From the cell containing the given text, extract its center point as [x, y] coordinate. 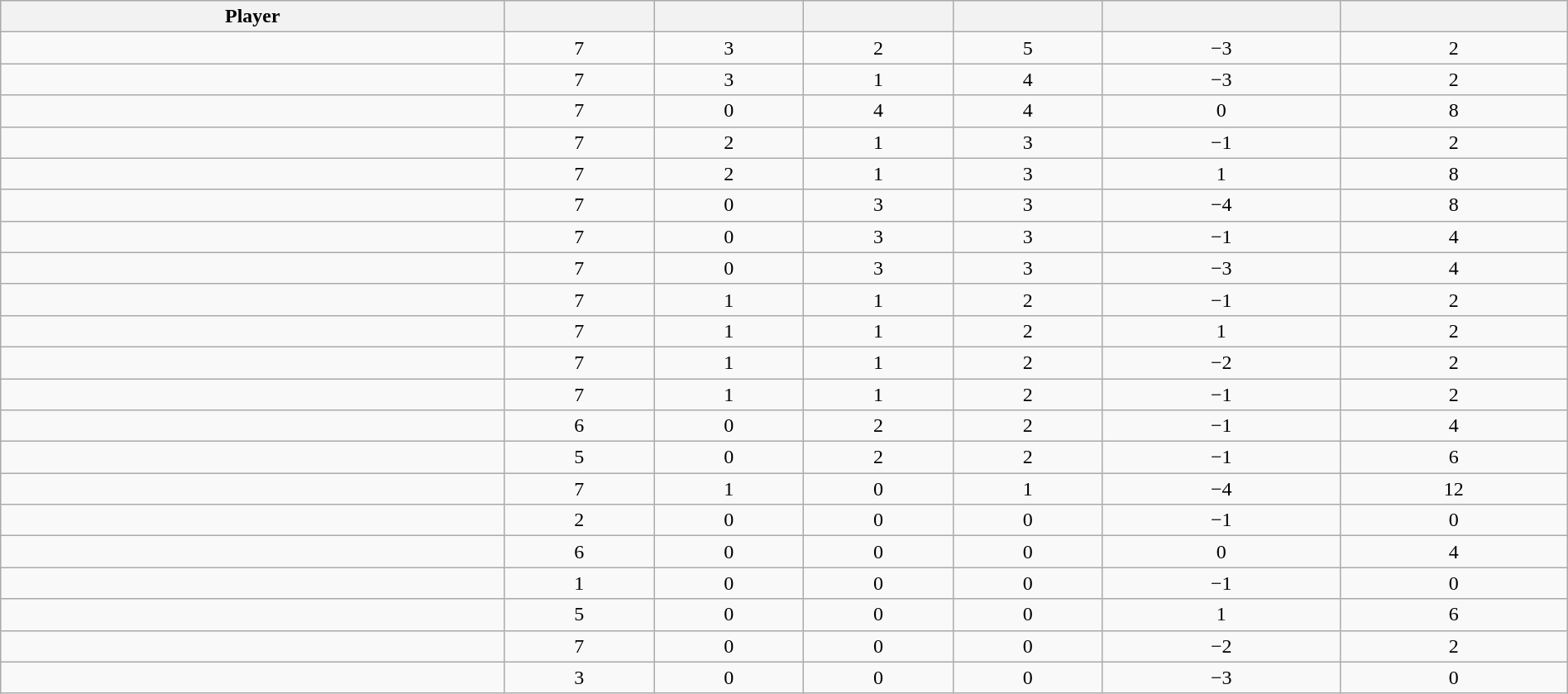
Player [253, 17]
12 [1454, 489]
